Locate the cell with the specified text and output its [X, Y] center coordinate. 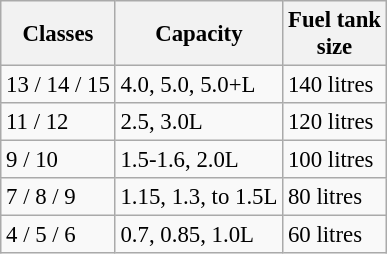
7 / 8 / 9 [58, 197]
120 litres [335, 122]
1.15, 1.3, to 1.5L [199, 197]
13 / 14 / 15 [58, 85]
60 litres [335, 235]
2.5, 3.0L [199, 122]
Capacity [199, 34]
9 / 10 [58, 160]
Classes [58, 34]
0.7, 0.85, 1.0L [199, 235]
4 / 5 / 6 [58, 235]
4.0, 5.0, 5.0+L [199, 85]
11 / 12 [58, 122]
Fuel tank size [335, 34]
140 litres [335, 85]
100 litres [335, 160]
80 litres [335, 197]
1.5-1.6, 2.0L [199, 160]
